Search for the cell housing the specified text and yield its [x, y] center coordinate. 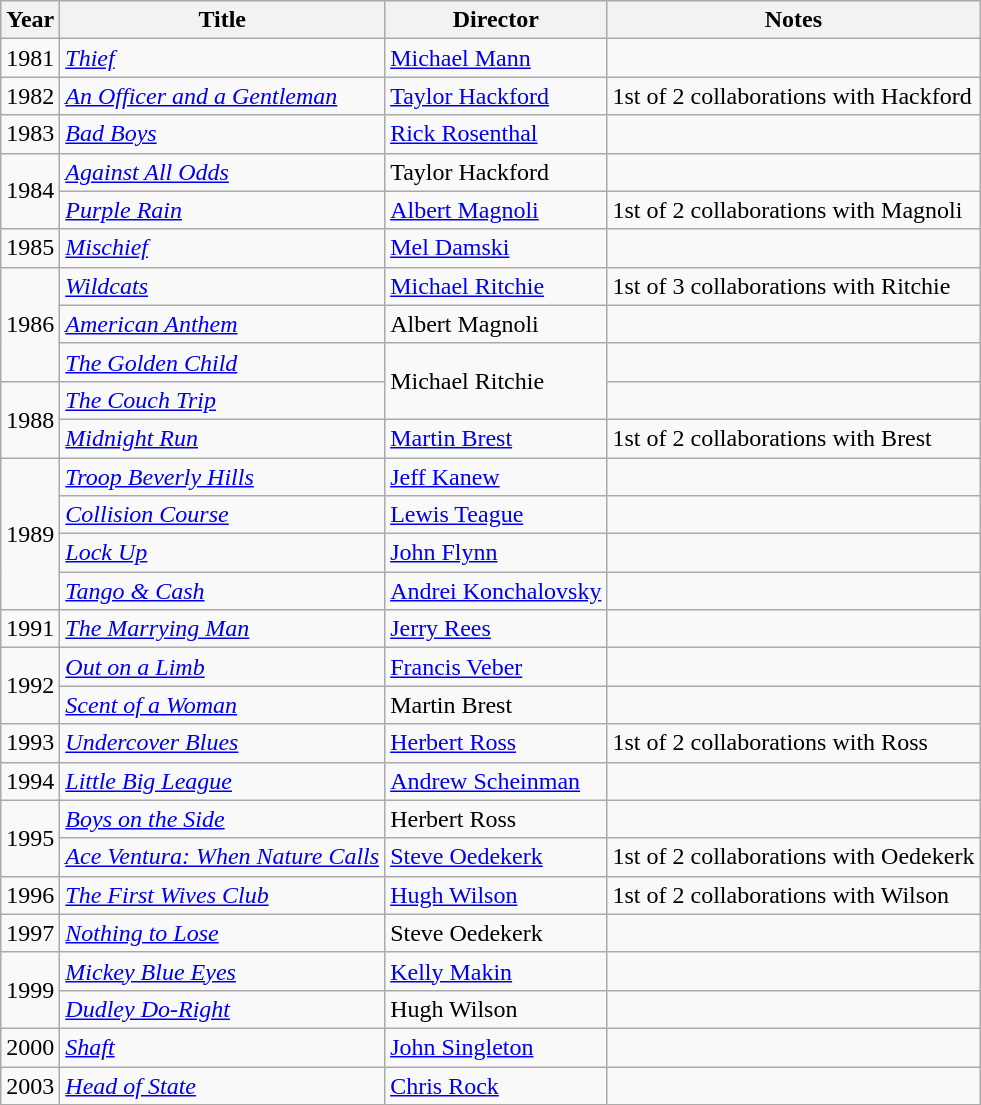
Jeff Kanew [496, 477]
The Couch Trip [222, 400]
1982 [30, 96]
Ace Ventura: When Nature Calls [222, 857]
1996 [30, 895]
1992 [30, 686]
Little Big League [222, 781]
Chris Rock [496, 1085]
John Flynn [496, 553]
Year [30, 20]
Against All Odds [222, 172]
Shaft [222, 1047]
1988 [30, 419]
Bad Boys [222, 134]
Title [222, 20]
1994 [30, 781]
Collision Course [222, 515]
Director [496, 20]
Tango & Cash [222, 591]
Scent of a Woman [222, 705]
1999 [30, 990]
Nothing to Lose [222, 933]
Thief [222, 58]
1st of 2 collaborations with Ross [794, 743]
1986 [30, 324]
1993 [30, 743]
Michael Mann [496, 58]
Andrew Scheinman [496, 781]
Rick Rosenthal [496, 134]
Undercover Blues [222, 743]
Troop Beverly Hills [222, 477]
Mickey Blue Eyes [222, 971]
Boys on the Side [222, 819]
An Officer and a Gentleman [222, 96]
1st of 2 collaborations with Magnoli [794, 210]
1981 [30, 58]
The Marrying Man [222, 629]
The Golden Child [222, 362]
Dudley Do-Right [222, 1009]
Notes [794, 20]
Francis Veber [496, 667]
Kelly Makin [496, 971]
Wildcats [222, 286]
Jerry Rees [496, 629]
1985 [30, 248]
1st of 2 collaborations with Brest [794, 438]
1st of 2 collaborations with Wilson [794, 895]
1989 [30, 534]
Midnight Run [222, 438]
1st of 3 collaborations with Ritchie [794, 286]
1991 [30, 629]
Purple Rain [222, 210]
2003 [30, 1085]
Andrei Konchalovsky [496, 591]
The First Wives Club [222, 895]
Lock Up [222, 553]
Mel Damski [496, 248]
Mischief [222, 248]
1st of 2 collaborations with Hackford [794, 96]
1984 [30, 191]
1983 [30, 134]
Out on a Limb [222, 667]
1997 [30, 933]
Head of State [222, 1085]
John Singleton [496, 1047]
2000 [30, 1047]
Lewis Teague [496, 515]
1st of 2 collaborations with Oedekerk [794, 857]
1995 [30, 838]
American Anthem [222, 324]
